Output the [X, Y] coordinate of the center of the cell containing the given text.  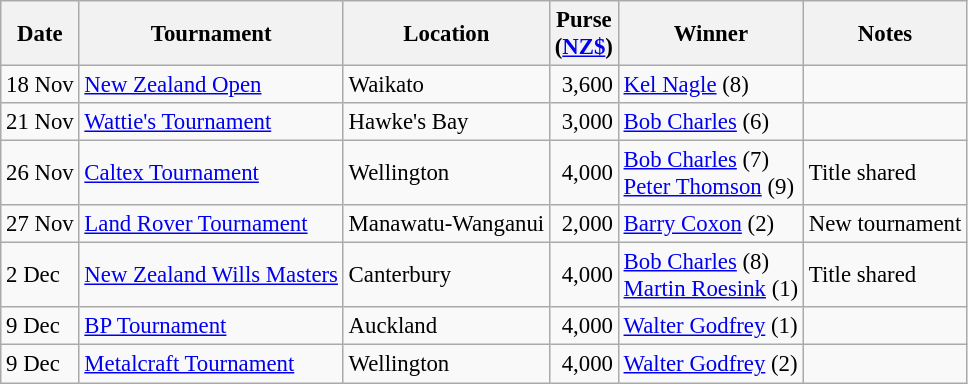
Date [40, 34]
2,000 [584, 224]
Purse(NZ$) [584, 34]
New Zealand Wills Masters [211, 276]
Winner [710, 34]
BP Tournament [211, 327]
Caltex Tournament [211, 174]
New Zealand Open [211, 85]
Hawke's Bay [446, 122]
21 Nov [40, 122]
Bob Charles (6) [710, 122]
Notes [886, 34]
Wattie's Tournament [211, 122]
Manawatu-Wanganui [446, 224]
New tournament [886, 224]
Auckland [446, 327]
Bob Charles (7) Peter Thomson (9) [710, 174]
27 Nov [40, 224]
Waikato [446, 85]
Barry Coxon (2) [710, 224]
3,600 [584, 85]
Bob Charles (8) Martin Roesink (1) [710, 276]
Canterbury [446, 276]
18 Nov [40, 85]
Metalcraft Tournament [211, 364]
26 Nov [40, 174]
Walter Godfrey (1) [710, 327]
Walter Godfrey (2) [710, 364]
Tournament [211, 34]
Land Rover Tournament [211, 224]
Kel Nagle (8) [710, 85]
Location [446, 34]
3,000 [584, 122]
2 Dec [40, 276]
